Provide the [X, Y] coordinate of the cell's center where the given text is located.  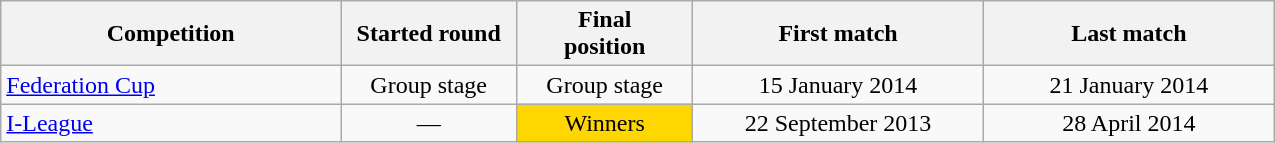
Federation Cup [171, 85]
Started round [429, 34]
Final position [605, 34]
21 January 2014 [1128, 85]
28 April 2014 [1128, 123]
15 January 2014 [838, 85]
Winners [605, 123]
— [429, 123]
Competition [171, 34]
I-League [171, 123]
First match [838, 34]
22 September 2013 [838, 123]
Last match [1128, 34]
